Provide the (X, Y) coordinate of the cell's center where the given text is located.  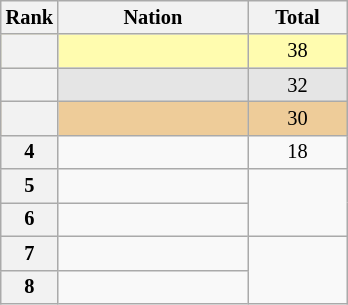
18 (298, 152)
Rank (30, 17)
32 (298, 85)
8 (30, 287)
38 (298, 51)
Total (298, 17)
30 (298, 118)
4 (30, 152)
5 (30, 186)
7 (30, 253)
6 (30, 219)
Nation (153, 17)
